Detect which cell encompasses the target text, then output its (x, y) center coordinate. 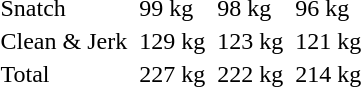
129 kg (172, 41)
123 kg (250, 41)
